Extract the (X, Y) coordinate from the center of the cell holding the provided text.  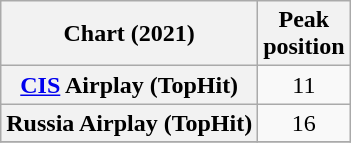
11 (304, 85)
Chart (2021) (130, 34)
Russia Airplay (TopHit) (130, 123)
Peakposition (304, 34)
16 (304, 123)
CIS Airplay (TopHit) (130, 85)
